Scan for the cell matching the given text and deliver its (X, Y) coordinate at center. 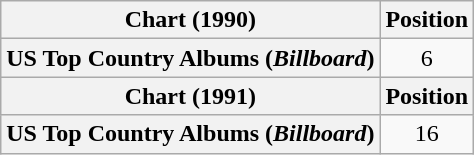
6 (427, 58)
Chart (1990) (190, 20)
16 (427, 134)
Chart (1991) (190, 96)
